Return (X, Y) of the center of cell containing provided text 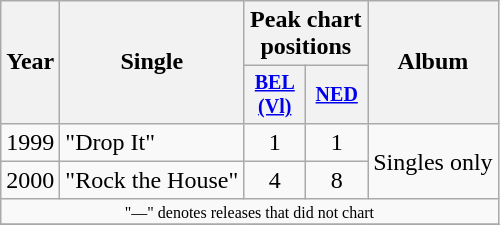
4 (275, 180)
Single (152, 62)
1999 (30, 142)
2000 (30, 180)
Year (30, 62)
"Rock the House" (152, 180)
"—" denotes releases that did not chart (250, 211)
Singles only (433, 161)
8 (337, 180)
NED (337, 94)
Album (433, 62)
"Drop It" (152, 142)
Peak chart positions (306, 34)
BEL(Vl) (275, 94)
